Return (x, y) of the center of cell containing provided text 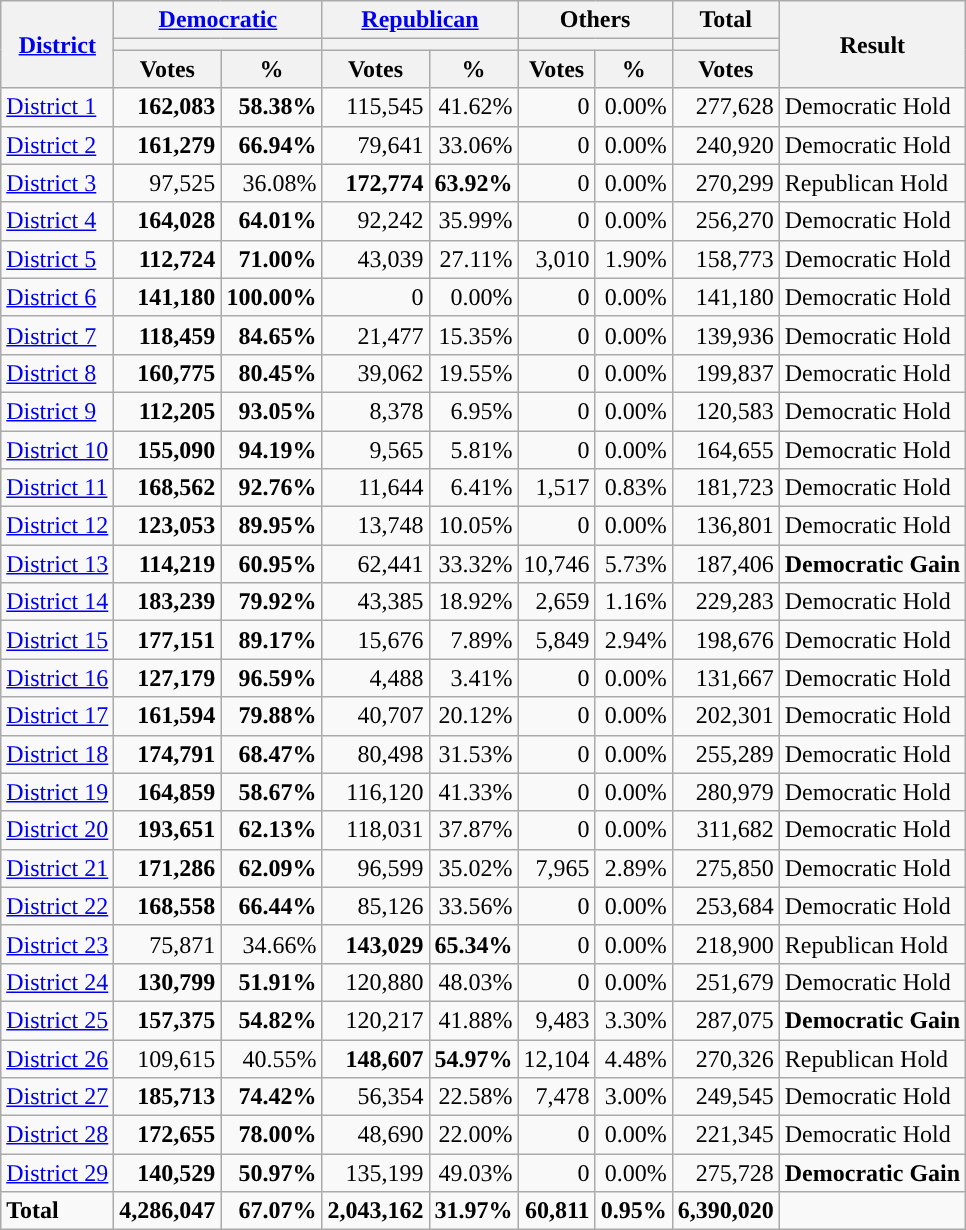
District 5 (58, 259)
District (58, 44)
275,728 (726, 1173)
District 8 (58, 373)
District 18 (58, 754)
109,615 (168, 1059)
89.95% (272, 526)
116,120 (376, 792)
2,659 (556, 602)
Democratic (218, 20)
255,289 (726, 754)
68.47% (272, 754)
79.92% (272, 602)
280,979 (726, 792)
34.66% (272, 944)
District 28 (58, 1135)
41.33% (474, 792)
84.65% (272, 335)
311,682 (726, 830)
62.13% (272, 830)
1.90% (634, 259)
15.35% (474, 335)
36.08% (272, 183)
8,378 (376, 411)
253,684 (726, 906)
63.92% (474, 183)
Others (595, 20)
District 20 (58, 830)
161,279 (168, 145)
56,354 (376, 1097)
168,562 (168, 488)
District 13 (58, 564)
10,746 (556, 564)
3,010 (556, 259)
174,791 (168, 754)
1.16% (634, 602)
96.59% (272, 678)
18.92% (474, 602)
177,151 (168, 640)
13,748 (376, 526)
140,529 (168, 1173)
District 21 (58, 868)
136,801 (726, 526)
12,104 (556, 1059)
120,217 (376, 1020)
District 22 (58, 906)
37.87% (474, 830)
240,920 (726, 145)
78.00% (272, 1135)
158,773 (726, 259)
221,345 (726, 1135)
0.83% (634, 488)
2.89% (634, 868)
40.55% (272, 1059)
75,871 (168, 944)
71.00% (272, 259)
112,724 (168, 259)
District 10 (58, 449)
10.05% (474, 526)
41.88% (474, 1020)
35.99% (474, 221)
7.89% (474, 640)
33.06% (474, 145)
District 1 (58, 107)
199,837 (726, 373)
35.02% (474, 868)
6.95% (474, 411)
District 7 (58, 335)
80,498 (376, 754)
160,775 (168, 373)
96,599 (376, 868)
131,667 (726, 678)
5,849 (556, 640)
115,545 (376, 107)
112,205 (168, 411)
District 6 (58, 297)
135,199 (376, 1173)
118,459 (168, 335)
277,628 (726, 107)
79,641 (376, 145)
94.19% (272, 449)
198,676 (726, 640)
District 29 (58, 1173)
District 16 (58, 678)
District 25 (58, 1020)
161,594 (168, 716)
130,799 (168, 982)
185,713 (168, 1097)
20.12% (474, 716)
41.62% (474, 107)
67.07% (272, 1211)
139,936 (726, 335)
50.97% (272, 1173)
District 24 (58, 982)
District 27 (58, 1097)
1,517 (556, 488)
39,062 (376, 373)
5.81% (474, 449)
31.97% (474, 1211)
92.76% (272, 488)
22.58% (474, 1097)
4.48% (634, 1059)
193,651 (168, 830)
162,083 (168, 107)
172,655 (168, 1135)
80.45% (272, 373)
District 15 (58, 640)
100.00% (272, 297)
7,478 (556, 1097)
48.03% (474, 982)
123,053 (168, 526)
256,270 (726, 221)
64.01% (272, 221)
2,043,162 (376, 1211)
48,690 (376, 1135)
District 2 (58, 145)
District 19 (58, 792)
51.91% (272, 982)
3.00% (634, 1097)
74.42% (272, 1097)
181,723 (726, 488)
85,126 (376, 906)
66.44% (272, 906)
275,850 (726, 868)
164,028 (168, 221)
43,385 (376, 602)
7,965 (556, 868)
0.95% (634, 1211)
270,326 (726, 1059)
114,219 (168, 564)
148,607 (376, 1059)
District 23 (58, 944)
93.05% (272, 411)
District 12 (58, 526)
3.41% (474, 678)
22.00% (474, 1135)
District 14 (58, 602)
79.88% (272, 716)
31.53% (474, 754)
33.56% (474, 906)
54.82% (272, 1020)
62,441 (376, 564)
62.09% (272, 868)
120,583 (726, 411)
171,286 (168, 868)
251,679 (726, 982)
4,286,047 (168, 1211)
2.94% (634, 640)
66.94% (272, 145)
District 3 (58, 183)
172,774 (376, 183)
40,707 (376, 716)
9,565 (376, 449)
6.41% (474, 488)
9,483 (556, 1020)
33.32% (474, 564)
164,859 (168, 792)
4,488 (376, 678)
65.34% (474, 944)
155,090 (168, 449)
District 11 (58, 488)
21,477 (376, 335)
11,644 (376, 488)
Result (872, 44)
6,390,020 (726, 1211)
229,283 (726, 602)
143,029 (376, 944)
120,880 (376, 982)
183,239 (168, 602)
5.73% (634, 564)
District 26 (58, 1059)
89.17% (272, 640)
District 9 (58, 411)
58.38% (272, 107)
District 4 (58, 221)
District 17 (58, 716)
118,031 (376, 830)
60,811 (556, 1211)
3.30% (634, 1020)
287,075 (726, 1020)
168,558 (168, 906)
19.55% (474, 373)
54.97% (474, 1059)
270,299 (726, 183)
202,301 (726, 716)
249,545 (726, 1097)
97,525 (168, 183)
92,242 (376, 221)
58.67% (272, 792)
27.11% (474, 259)
60.95% (272, 564)
15,676 (376, 640)
127,179 (168, 678)
49.03% (474, 1173)
164,655 (726, 449)
43,039 (376, 259)
Republican (420, 20)
157,375 (168, 1020)
218,900 (726, 944)
187,406 (726, 564)
